Return the (x, y) coordinate for the center point of the cell that contains the specified text.  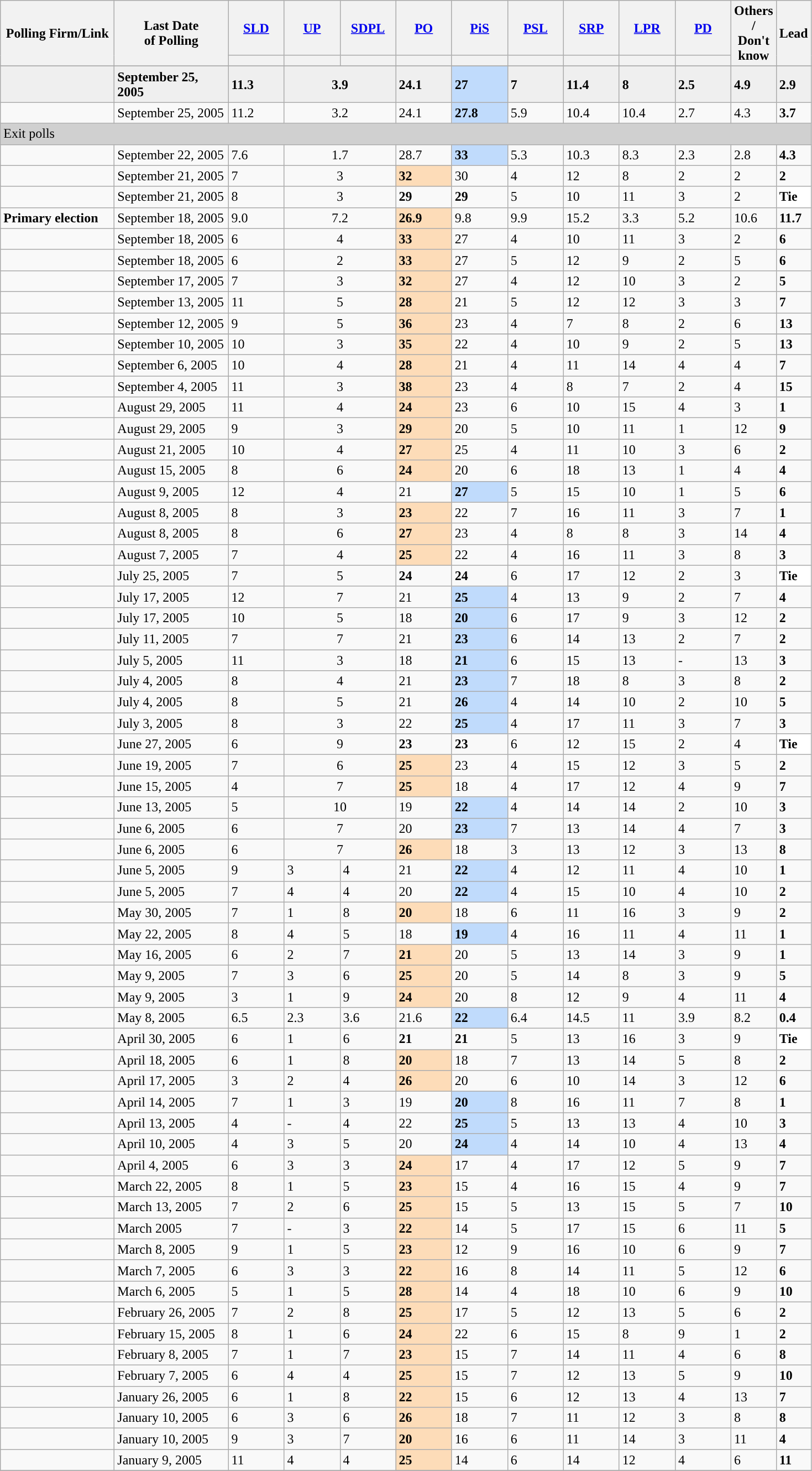
7.2 (340, 218)
Polling Firm/Link (57, 33)
May 16, 2005 (171, 954)
30 (480, 176)
35 (423, 345)
September 10, 2005 (171, 345)
7.6 (256, 155)
36 (423, 324)
2.7 (703, 113)
9.0 (256, 218)
SDPL (368, 28)
August 7, 2005 (171, 555)
June 13, 2005 (171, 807)
July 3, 2005 (171, 723)
3.6 (368, 1018)
June 27, 2005 (171, 744)
4.9 (753, 84)
Primary election (57, 218)
2.8 (753, 155)
26.9 (423, 218)
April 4, 2005 (171, 1165)
UP (312, 28)
10.3 (591, 155)
11.3 (256, 84)
September 13, 2005 (171, 302)
July 5, 2005 (171, 660)
June 15, 2005 (171, 786)
8.2 (753, 1018)
Others /Don't know (753, 33)
July 25, 2005 (171, 576)
March 2005 (171, 1228)
21.6 (423, 1018)
8.3 (647, 155)
2.5 (703, 84)
September 17, 2005 (171, 281)
PSL (535, 28)
PiS (480, 28)
LPR (647, 28)
April 14, 2005 (171, 1102)
10.6 (753, 218)
3.7 (794, 113)
27.8 (480, 113)
28.7 (423, 155)
April 13, 2005 (171, 1123)
9.9 (535, 218)
August 9, 2005 (171, 492)
SRP (591, 28)
February 7, 2005 (171, 1376)
1.7 (340, 155)
5.3 (535, 155)
January 26, 2005 (171, 1397)
February 26, 2005 (171, 1312)
6.4 (535, 1018)
Lead (794, 33)
5.9 (535, 113)
May 30, 2005 (171, 912)
April 30, 2005 (171, 1039)
6.5 (256, 1018)
11.7 (794, 218)
SLD (256, 28)
PO (423, 28)
9.8 (480, 218)
3.3 (647, 218)
March 6, 2005 (171, 1291)
Exit polls (406, 134)
3.2 (340, 113)
14.5 (591, 1018)
September 6, 2005 (171, 366)
March 7, 2005 (171, 1270)
March 22, 2005 (171, 1186)
0.4 (794, 1018)
June 19, 2005 (171, 765)
May 22, 2005 (171, 933)
15.2 (591, 218)
April 10, 2005 (171, 1144)
September 22, 2005 (171, 155)
September 4, 2005 (171, 387)
July 11, 2005 (171, 639)
September 12, 2005 (171, 324)
February 8, 2005 (171, 1355)
38 (423, 387)
April 17, 2005 (171, 1081)
May 8, 2005 (171, 1018)
August 15, 2005 (171, 471)
March 8, 2005 (171, 1249)
2.9 (794, 84)
11.4 (591, 84)
5.2 (703, 218)
11.2 (256, 113)
Last Dateof Polling (171, 33)
April 18, 2005 (171, 1060)
January 9, 2005 (171, 1460)
February 15, 2005 (171, 1333)
March 13, 2005 (171, 1207)
PD (703, 28)
August 21, 2005 (171, 450)
